Extract the (x, y) coordinate from the center of the cell holding the provided text.  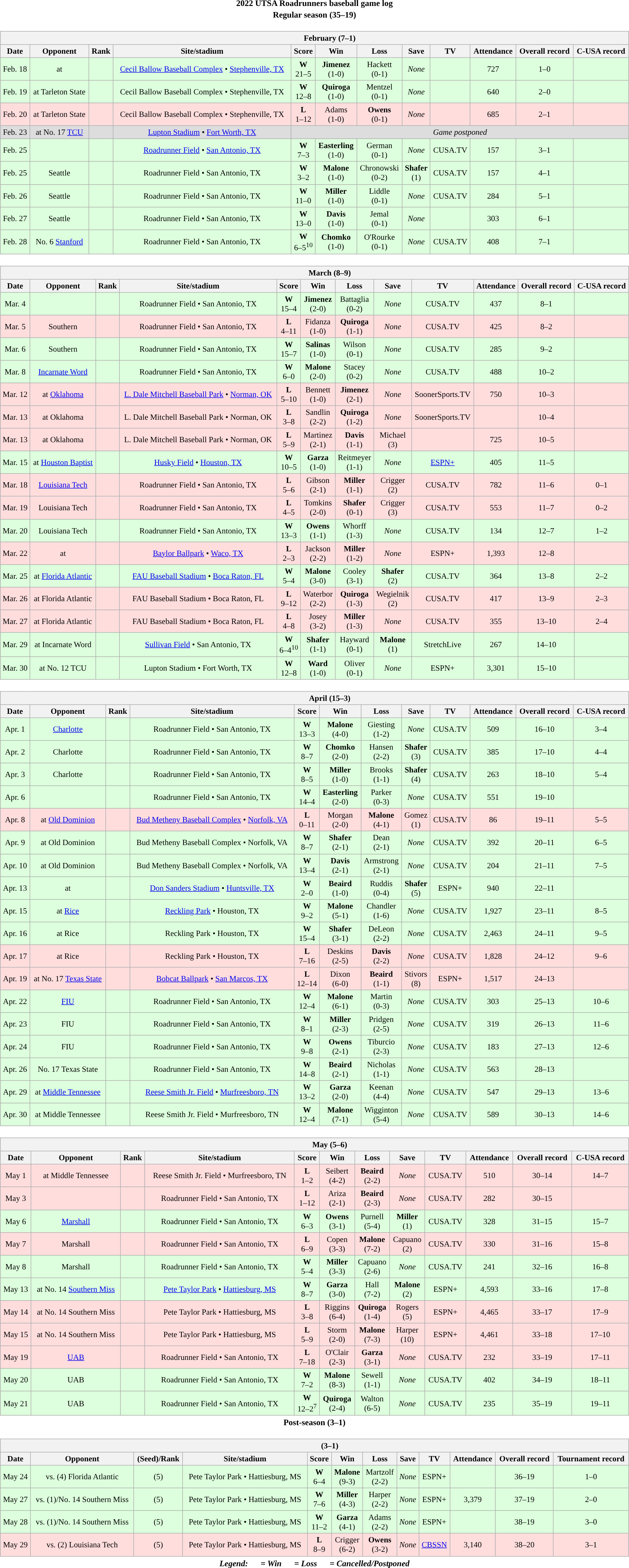
Copen(3-3) (337, 1244)
15–10 (546, 668)
Storm(2-0) (337, 1334)
10–4 (546, 417)
9–5 (601, 934)
Garza(3-1) (372, 1357)
Mar. 22 (15, 553)
36–19 (524, 1477)
Apr. 13 (15, 888)
Mar. 30 (15, 668)
3–4 (601, 729)
1–2 (602, 531)
Gibson(2-1) (318, 485)
6–1 (545, 218)
1,828 (493, 956)
Malone(7-3) (372, 1334)
Purnell(5-4) (372, 1221)
30–15 (542, 1198)
Shafer(2) (393, 576)
Josey(3-2) (318, 621)
May 7 (16, 1244)
W8–1 (307, 1024)
Crigger(2) (393, 485)
May 19 (16, 1357)
405 (496, 463)
Apr. 9 (15, 842)
Harper(10) (407, 1334)
2–3 (602, 599)
Incarnate Word (63, 372)
Apr. 16 (15, 934)
Brooks(1-1) (381, 775)
L5–10 (289, 394)
4,461 (489, 1334)
Mar. 8 (15, 372)
May 3 (16, 1198)
727 (493, 69)
33–16 (542, 1289)
Cooley(3-1) (355, 576)
7–5 (601, 865)
(3–1) (314, 1446)
Malone(5-1) (340, 910)
425 (496, 326)
86 (493, 820)
Fidanza(1-0) (318, 326)
April (15–3) (314, 698)
28–13 (544, 1069)
24–13 (544, 978)
L4–5 (289, 507)
Armstrong(2-1) (381, 865)
750 (496, 394)
Apr. 15 (15, 910)
282 (489, 1198)
Malone(3-0) (318, 576)
5–5 (601, 820)
Shafer(5) (416, 888)
Mar. 29 (15, 644)
Quiroga(1-2) (355, 417)
1,393 (496, 553)
Reitmeyer(1-1) (355, 463)
Malone(2) (407, 1289)
L12–14 (307, 978)
Davis(2-1) (340, 865)
Martin(0-3) (381, 1002)
Davis(1-1) (355, 440)
W2–0 (307, 888)
L6–9 (307, 1244)
Rogers(5) (407, 1312)
Gomez(1) (416, 820)
1,927 (493, 910)
Feb. 23 (15, 132)
W9–8 (307, 1047)
Chomko(2-0) (340, 752)
Hall(7-2) (372, 1289)
Beaird(2-1) (340, 1069)
Feb. 18 (15, 69)
Owens(3-1) (337, 1221)
33–18 (542, 1334)
2–2 (602, 576)
Jemal(0-1) (379, 218)
30–14 (542, 1176)
18–11 (600, 1380)
392 (493, 842)
W6–0 (289, 372)
Mar. 4 (15, 304)
33–17 (542, 1312)
Beaird(2-2) (372, 1176)
W8–5 (307, 775)
Malone(8-3) (337, 1380)
Jackson(2-2) (318, 553)
W13–0 (303, 218)
0–1 (602, 485)
Garza(1-0) (318, 463)
Tournament record (591, 1459)
DeLeon(2-2) (381, 934)
5–4 (601, 775)
Martzolf(2-2) (380, 1477)
Sullivan Field • San Antonio, TX (198, 644)
364 (496, 576)
0–2 (602, 507)
Dean(2-1) (381, 842)
Whorff(1-3) (355, 531)
Ward(1-0) (318, 668)
Garza(2-0) (340, 1092)
Apr. 26 (15, 1069)
Sandlin(2-2) (318, 417)
408 (493, 241)
319 (493, 1024)
34–19 (542, 1380)
W21–5 (303, 69)
563 (493, 1069)
Quiroga(1-1) (355, 326)
German(0-1) (379, 150)
Apr. 23 (15, 1024)
L9–12 (289, 599)
3,379 (473, 1499)
Husky Field • Houston, TX (198, 463)
24–11 (544, 934)
640 (493, 92)
May (5–6) (314, 1145)
13–8 (546, 576)
Feb. 19 (15, 92)
W13–4 (307, 865)
(Seed)/Rank (158, 1459)
W15–7 (289, 349)
Bennett(1-0) (318, 394)
at Houston Baptist (63, 463)
Malone(1-0) (336, 173)
Wegielnik(2) (393, 599)
547 (493, 1092)
L5–6 (289, 485)
May 28 (15, 1522)
8–2 (546, 326)
Mar. 5 (15, 326)
W6–410 (289, 644)
Stivors(8) (416, 978)
Martinez(2-1) (318, 440)
L1–2 (307, 1176)
Apr. 22 (15, 1002)
29–13 (544, 1092)
355 (496, 621)
W14–4 (307, 797)
25–13 (544, 1002)
May 29 (15, 1545)
Miller(1-3) (355, 621)
Crigger(3) (393, 507)
W11–2 (319, 1522)
Nicholas(1-1) (381, 1069)
589 (493, 1115)
Apr. 17 (15, 956)
Harper(2-2) (380, 1499)
Capuano(2-6) (372, 1266)
Davis(1-0) (336, 218)
Ruddis(0-4) (381, 888)
10–5 (546, 440)
Baylor Ballpark • Waco, TX (198, 553)
8–5 (601, 910)
W6–4 (319, 1477)
Liddle(0-1) (379, 196)
W11–0 (303, 196)
W13–2 (307, 1092)
May 21 (16, 1403)
May 6 (16, 1221)
Miller(1) (407, 1221)
10–2 (546, 372)
2,463 (493, 934)
10–3 (546, 394)
No. 6 Stanford (60, 241)
at No. 17 Texas State (68, 978)
263 (493, 775)
Miller(1-1) (355, 485)
725 (496, 440)
Mar. 25 (15, 576)
285 (496, 349)
at No. 12 TCU (63, 668)
L7–18 (307, 1357)
Giesting(1-2) (381, 729)
509 (493, 729)
Apr. 30 (15, 1115)
W3–2 (303, 173)
Waterbor(2-2) (318, 599)
vs. (2) Louisiana Tech (82, 1545)
Apr. 8 (15, 820)
Shafer(0-1) (355, 507)
2–4 (602, 621)
23–11 (544, 910)
Shafer(2-1) (340, 842)
Feb. 28 (15, 241)
Walton(6-5) (372, 1403)
38–19 (524, 1522)
Michael(3) (393, 440)
at Incarnate Word (63, 644)
Jimenez(2-1) (355, 394)
328 (489, 1221)
L2–3 (289, 553)
Apr. 19 (15, 978)
15–7 (600, 1221)
Chomko(1-0) (336, 241)
Beaird(1-0) (340, 888)
Seibert(4-2) (337, 1176)
Beaird(2-3) (372, 1198)
4–4 (601, 752)
Quiroga(2-4) (337, 1403)
Capuano(2) (407, 1244)
O'Rourke(0-1) (379, 241)
Keenan(4-4) (381, 1092)
Hayward(0-1) (355, 644)
Davis(2-2) (381, 956)
16–8 (600, 1266)
32–16 (542, 1266)
235 (489, 1403)
Shafer(4) (416, 775)
12–7 (546, 531)
Mar. 20 (15, 531)
Feb. 26 (15, 196)
Wigginton(5-4) (381, 1115)
W7–6 (319, 1499)
13–9 (546, 599)
Mar. 18 (15, 485)
17–11 (600, 1357)
Sewell(1-1) (372, 1380)
437 (496, 304)
Chronowski(0-2) (379, 173)
Feb. 27 (15, 218)
940 (493, 888)
W6–510 (303, 241)
L4–8 (289, 621)
Pridgen(2-5) (381, 1024)
W6–3 (307, 1221)
26–13 (544, 1024)
3,140 (473, 1545)
3–0 (591, 1522)
4,465 (489, 1312)
Shafer(1) (416, 173)
183 (493, 1047)
Crigger(6-2) (347, 1545)
Owens(0-1) (379, 114)
May 27 (15, 1499)
27–13 (544, 1047)
Deskins(2-5) (340, 956)
12–8 (546, 553)
15–8 (600, 1244)
Mar. 26 (15, 599)
Miller(2-3) (340, 1024)
L0–11 (307, 820)
13–6 (601, 1092)
385 (493, 752)
May 1 (16, 1176)
17–9 (600, 1312)
May 24 (15, 1477)
2–1 (545, 114)
W12–27 (307, 1403)
Shafer(3) (416, 752)
Jimenez(1-0) (336, 69)
204 (493, 865)
9–6 (601, 956)
37–19 (524, 1499)
284 (493, 196)
1,517 (493, 978)
Quiroga(1-3) (355, 599)
May 15 (16, 1334)
Chandler(1-6) (381, 910)
Mar. 12 (15, 394)
Hackett(0-1) (379, 69)
StretchLive (443, 644)
22–11 (544, 888)
510 (489, 1176)
4,593 (489, 1289)
Owens(2-1) (340, 1047)
8–1 (546, 304)
Malone(1) (393, 644)
267 (496, 644)
134 (496, 531)
Apr. 2 (15, 752)
31–16 (542, 1244)
Mentzel(0-1) (379, 92)
Apr. 24 (15, 1047)
May 14 (16, 1312)
W7–3 (303, 150)
14–6 (601, 1115)
Easterling(1-0) (336, 150)
31–15 (542, 1221)
33–19 (542, 1357)
24–12 (544, 956)
Mar. 27 (15, 621)
Apr. 29 (15, 1092)
Don Sanders Stadium • Huntsville, TX (212, 888)
553 (496, 507)
Malone(2-0) (318, 372)
Miller(3-3) (337, 1266)
Ariza(2-1) (337, 1198)
CBSSN (434, 1545)
Miller(4-3) (347, 1499)
Apr. 3 (15, 775)
10–6 (601, 1002)
May 8 (16, 1266)
O'Clair(2-3) (337, 1357)
30–13 (544, 1115)
232 (489, 1357)
May 13 (16, 1289)
Malone(4-0) (340, 729)
17–8 (600, 1289)
35–19 (542, 1403)
488 (496, 372)
13–10 (546, 621)
Shafer(3-1) (340, 934)
Jimenez(2-0) (318, 304)
14–7 (600, 1176)
Malone(7-2) (372, 1244)
W10–5 (289, 463)
Tomkins(2-0) (318, 507)
May 20 (16, 1380)
vs. (4) Florida Atlantic (82, 1477)
Apr. 6 (15, 797)
Stacey(0-2) (355, 372)
12–6 (601, 1047)
W9–2 (307, 910)
Parker(0-3) (381, 797)
L4–11 (289, 326)
330 (489, 1244)
W14–8 (307, 1069)
Apr. 1 (15, 729)
Easterling(2-0) (340, 797)
6–5 (601, 842)
Hansen(2-2) (381, 752)
11–5 (546, 463)
No. 17 Texas State (68, 1069)
Malone(7-1) (340, 1115)
417 (496, 599)
Wilson(0-1) (355, 349)
Mar. 19 (15, 507)
Quiroga(1-4) (372, 1312)
Bobcat Ballpark • San Marcos, TX (212, 978)
685 (493, 114)
241 (489, 1266)
Malone(6-1) (340, 1002)
at No. 17 TCU (60, 132)
Adams(1-0) (336, 114)
21–11 (544, 865)
Quiroga(1-0) (336, 92)
L7–16 (307, 956)
Salinas(1-0) (318, 349)
11–7 (546, 507)
16–10 (544, 729)
Morgan(2-0) (340, 820)
Malone(4-1) (381, 820)
Adams(2-2) (380, 1522)
4–1 (545, 173)
Tiburcio(2-3) (381, 1047)
L8–9 (319, 1545)
Mar. 15 (15, 463)
February (7–1) (314, 38)
Dixon(6-0) (340, 978)
Garza(3-0) (337, 1289)
14–10 (546, 644)
Garza(4-1) (347, 1522)
Owens(1-1) (318, 531)
5–1 (545, 196)
19–10 (544, 797)
Mar. 6 (15, 349)
782 (496, 485)
Riggins(6-4) (337, 1312)
38–20 (524, 1545)
20–11 (544, 842)
Apr. 10 (15, 865)
Battaglia(0-2) (355, 304)
3,301 (496, 668)
Shafer(1-1) (318, 644)
Owens(3-2) (380, 1545)
March (8–9) (314, 273)
Beaird(1-1) (381, 978)
Miller(1-2) (355, 553)
Game postponed (460, 132)
Malone(9-3) (347, 1477)
Feb. 20 (15, 114)
W7–2 (307, 1380)
551 (493, 797)
18–10 (544, 775)
402 (489, 1380)
Oliver(0-1) (355, 668)
9–2 (546, 349)
7–1 (545, 241)
